Output the (X, Y) coordinate of the center of the cell containing the given text.  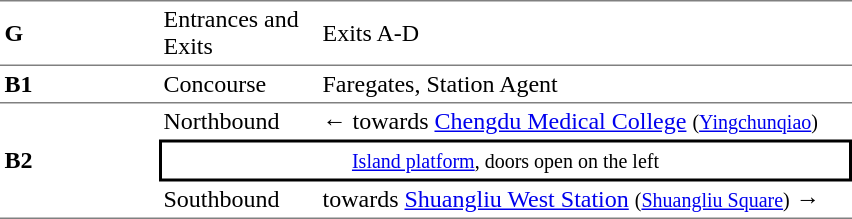
Island platform, doors open on the left (506, 161)
Entrances and Exits (238, 33)
Faregates, Station Agent (585, 85)
Exits A-D (585, 33)
G (80, 33)
Concourse (238, 85)
Northbound (238, 122)
← towards Chengdu Medical College (Yingchunqiao) (585, 122)
B1 (80, 85)
